Return the [x, y] coordinate for the center point of the cell that contains the specified text.  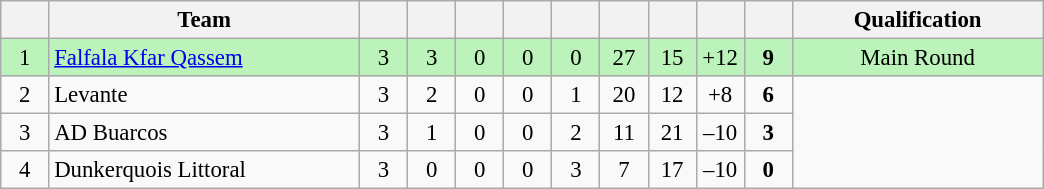
17 [672, 170]
Falfala Kfar Qassem [204, 58]
AD Buarcos [204, 133]
7 [624, 170]
11 [624, 133]
Team [204, 20]
21 [672, 133]
Qualification [918, 20]
15 [672, 58]
6 [768, 95]
Main Round [918, 58]
4 [25, 170]
Dunkerquois Littoral [204, 170]
20 [624, 95]
12 [672, 95]
27 [624, 58]
+12 [720, 58]
9 [768, 58]
Levante [204, 95]
+8 [720, 95]
